For the text-containing cell, return its midpoint in (X, Y) coordinate format. 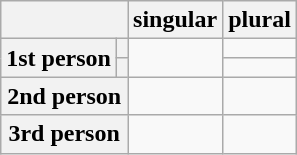
singular (176, 20)
2nd person (64, 96)
1st person (59, 58)
3rd person (64, 134)
plural (260, 20)
